Determine the (X, Y) coordinate at the center of the cell enclosing the given text.  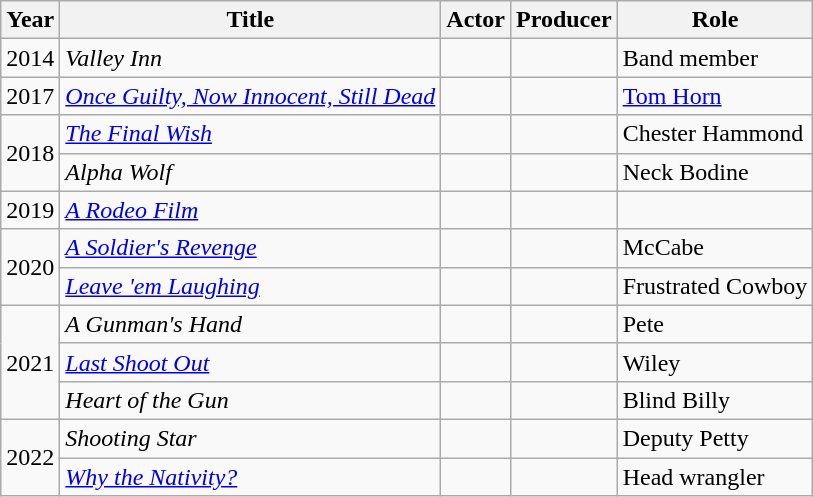
Alpha Wolf (250, 172)
Why the Nativity? (250, 477)
2018 (30, 153)
Wiley (715, 362)
2022 (30, 457)
Neck Bodine (715, 172)
Pete (715, 324)
Actor (476, 20)
2014 (30, 58)
McCabe (715, 248)
Head wrangler (715, 477)
Title (250, 20)
Role (715, 20)
Shooting Star (250, 438)
Last Shoot Out (250, 362)
Year (30, 20)
Chester Hammond (715, 134)
Heart of the Gun (250, 400)
2020 (30, 267)
Valley Inn (250, 58)
The Final Wish (250, 134)
Producer (564, 20)
Once Guilty, Now Innocent, Still Dead (250, 96)
A Soldier's Revenge (250, 248)
2019 (30, 210)
Band member (715, 58)
2021 (30, 362)
A Gunman's Hand (250, 324)
Leave 'em Laughing (250, 286)
2017 (30, 96)
A Rodeo Film (250, 210)
Tom Horn (715, 96)
Deputy Petty (715, 438)
Blind Billy (715, 400)
Frustrated Cowboy (715, 286)
